Return (X, Y) of the center of cell containing provided text 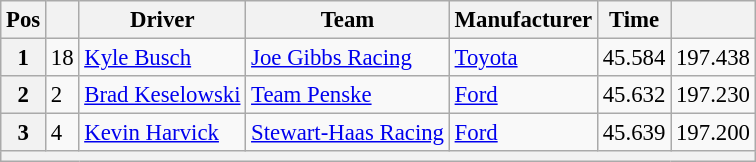
45.639 (634, 133)
Kevin Harvick (162, 133)
45.632 (634, 95)
Manufacturer (523, 20)
Toyota (523, 58)
Joe Gibbs Racing (348, 58)
1 (24, 58)
18 (62, 58)
197.438 (714, 58)
45.584 (634, 58)
Kyle Busch (162, 58)
Driver (162, 20)
Time (634, 20)
197.230 (714, 95)
Team (348, 20)
Pos (24, 20)
Brad Keselowski (162, 95)
Team Penske (348, 95)
Stewart-Haas Racing (348, 133)
4 (62, 133)
197.200 (714, 133)
3 (24, 133)
